Output the [x, y] coordinate of the center of the cell containing the given text.  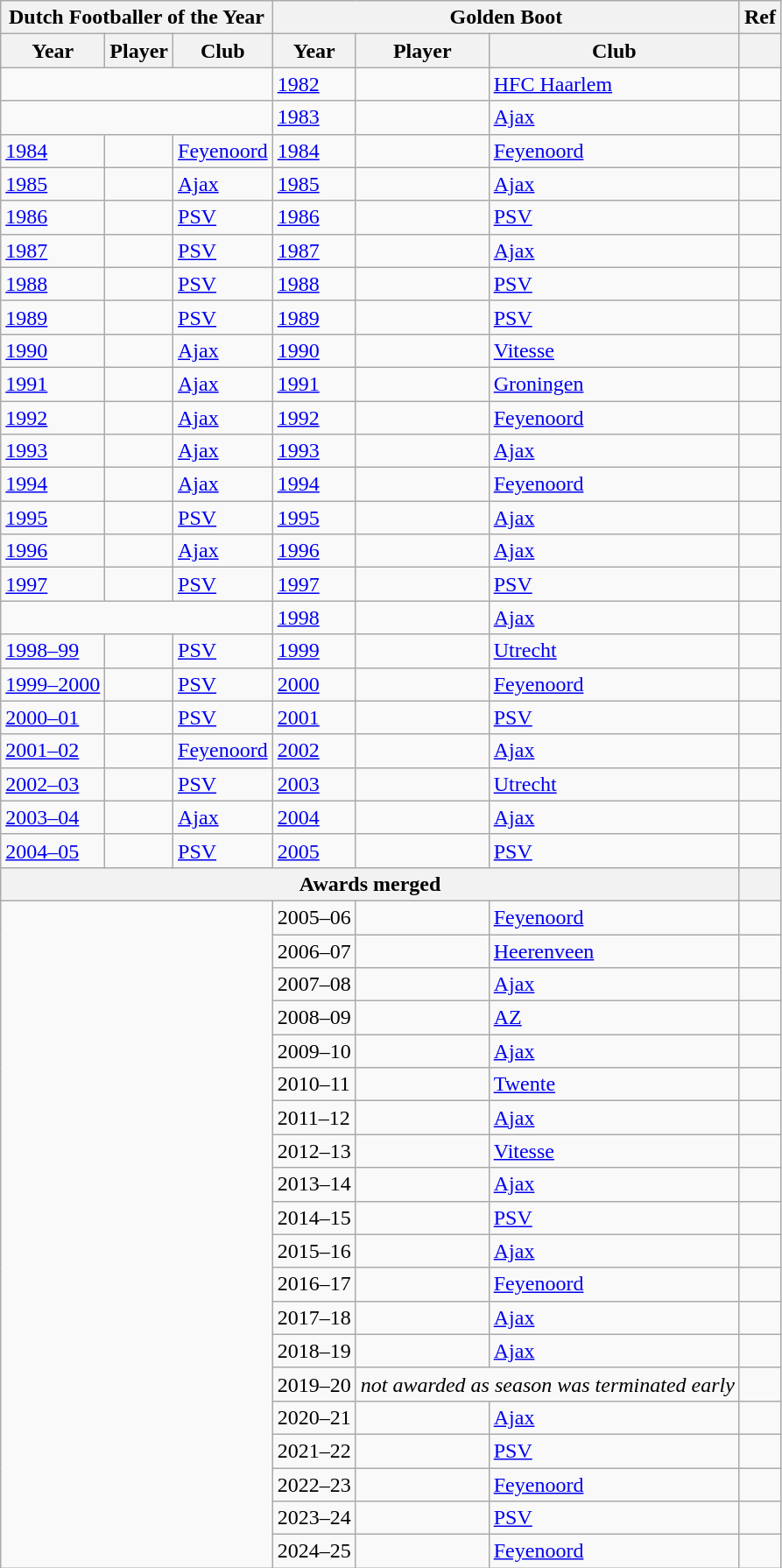
1982 [314, 84]
HFC Haarlem [614, 84]
2017–18 [314, 1317]
2022–23 [314, 1485]
Dutch Footballer of the Year [137, 18]
Awards merged [370, 884]
Groningen [614, 384]
1999–2000 [53, 684]
not awarded as season was terminated early [547, 1384]
2002 [314, 751]
2001 [314, 717]
AZ [614, 1018]
2009–10 [314, 1051]
Golden Boot [506, 18]
2003–04 [53, 817]
2010–11 [314, 1084]
2024–25 [314, 1551]
2008–09 [314, 1018]
2018–19 [314, 1351]
2013–14 [314, 1184]
2016–17 [314, 1284]
1998 [314, 618]
2005 [314, 851]
2001–02 [53, 751]
1983 [314, 117]
2004 [314, 817]
2021–22 [314, 1451]
1998–99 [53, 651]
2007–08 [314, 985]
2011–12 [314, 1118]
2020–21 [314, 1417]
Twente [614, 1084]
2023–24 [314, 1518]
2000 [314, 684]
2000–01 [53, 717]
2014–15 [314, 1218]
Heerenveen [614, 950]
2003 [314, 784]
2012–13 [314, 1151]
1999 [314, 651]
2019–20 [314, 1384]
2004–05 [53, 851]
2006–07 [314, 950]
2002–03 [53, 784]
2005–06 [314, 917]
Ref [760, 18]
2015–16 [314, 1251]
